Identify which cell holds the provided text, then report its (X, Y) central coordinate. 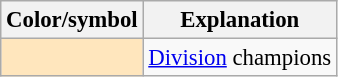
Division champions (240, 58)
Explanation (240, 20)
Color/symbol (72, 20)
